Output the (x, y) coordinate of the center of the cell containing the given text.  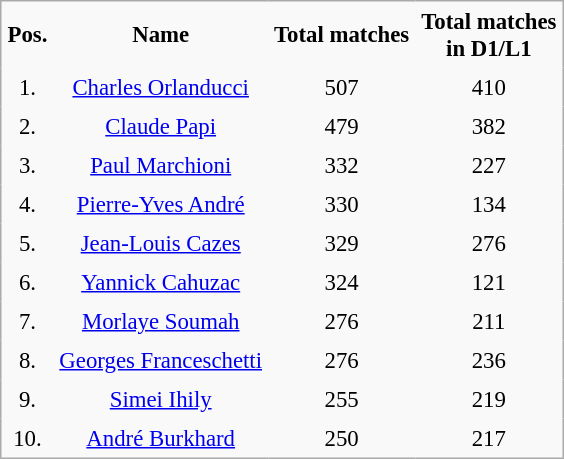
410 (489, 88)
Paul Marchioni (160, 166)
330 (342, 204)
227 (489, 166)
Jean-Louis Cazes (160, 244)
382 (489, 126)
Morlaye Soumah (160, 322)
Pos. (28, 34)
5. (28, 244)
6. (28, 282)
Total matchesin D1/L1 (489, 34)
250 (342, 438)
211 (489, 322)
1. (28, 88)
André Burkhard (160, 438)
7. (28, 322)
Charles Orlanducci (160, 88)
219 (489, 400)
2. (28, 126)
121 (489, 282)
324 (342, 282)
Simei Ihily (160, 400)
332 (342, 166)
Total matches (342, 34)
8. (28, 360)
217 (489, 438)
479 (342, 126)
4. (28, 204)
Name (160, 34)
9. (28, 400)
507 (342, 88)
329 (342, 244)
3. (28, 166)
134 (489, 204)
Yannick Cahuzac (160, 282)
Georges Franceschetti (160, 360)
236 (489, 360)
Claude Papi (160, 126)
255 (342, 400)
10. (28, 438)
Pierre-Yves André (160, 204)
